Scan for the cell matching the given text and deliver its [X, Y] coordinate at center. 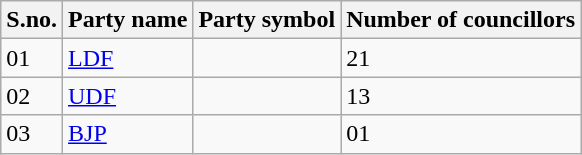
LDF [128, 58]
13 [461, 96]
UDF [128, 96]
21 [461, 58]
02 [32, 96]
Party symbol [267, 20]
Party name [128, 20]
Number of councillors [461, 20]
03 [32, 134]
S.no. [32, 20]
BJP [128, 134]
